Determine the (x, y) coordinate at the center of the cell enclosing the given text.  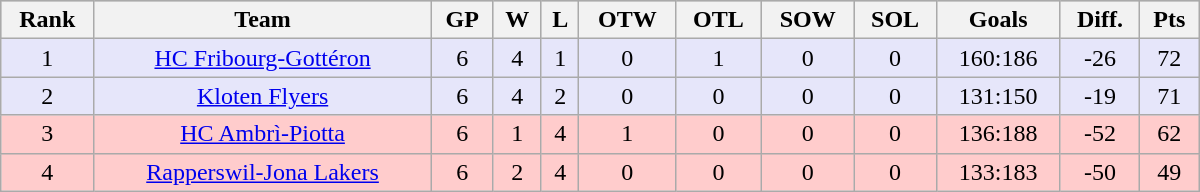
SOW (808, 20)
72 (1169, 58)
HC Fribourg-Gottéron (263, 58)
SOL (895, 20)
160:186 (998, 58)
49 (1169, 172)
Rapperswil-Jona Lakers (263, 172)
W (518, 20)
71 (1169, 96)
HC Ambrì-Piotta (263, 134)
136:188 (998, 134)
-52 (1100, 134)
GP (462, 20)
131:150 (998, 96)
OTW (628, 20)
-19 (1100, 96)
-50 (1100, 172)
62 (1169, 134)
Kloten Flyers (263, 96)
Team (263, 20)
3 (48, 134)
OTL (719, 20)
L (560, 20)
Pts (1169, 20)
-26 (1100, 58)
Diff. (1100, 20)
Rank (48, 20)
Goals (998, 20)
133:183 (998, 172)
